Scan for the cell matching the given text and deliver its [X, Y] coordinate at center. 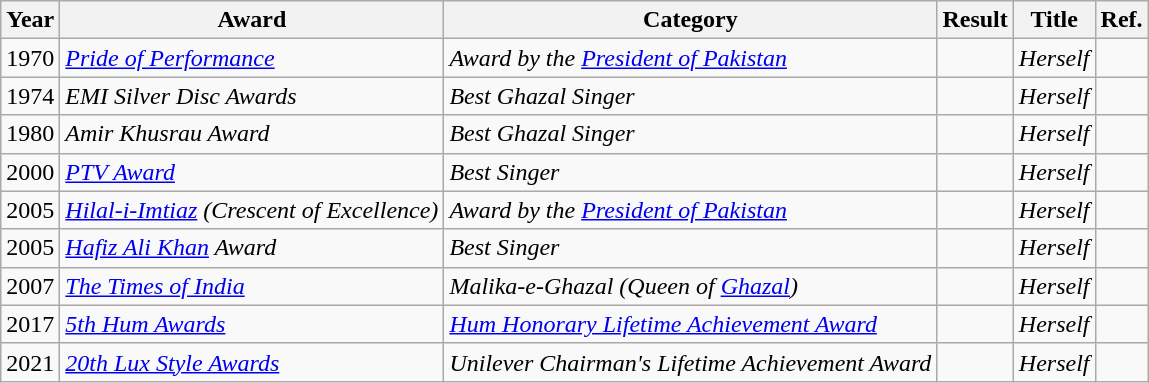
Amir Khusrau Award [252, 134]
Hafiz Ali Khan Award [252, 248]
1970 [30, 58]
Unilever Chairman's Lifetime Achievement Award [690, 362]
2021 [30, 362]
2000 [30, 172]
Pride of Performance [252, 58]
Category [690, 20]
PTV Award [252, 172]
1980 [30, 134]
2007 [30, 286]
EMI Silver Disc Awards [252, 96]
Result [975, 20]
1974 [30, 96]
5th Hum Awards [252, 324]
20th Lux Style Awards [252, 362]
Malika-e-Ghazal (Queen of Ghazal) [690, 286]
The Times of India [252, 286]
Title [1054, 20]
Hilal-i-Imtiaz (Crescent of Excellence) [252, 210]
Award [252, 20]
Hum Honorary Lifetime Achievement Award [690, 324]
Ref. [1122, 20]
Year [30, 20]
2017 [30, 324]
